Locate the cell with the specified text and output its (x, y) center coordinate. 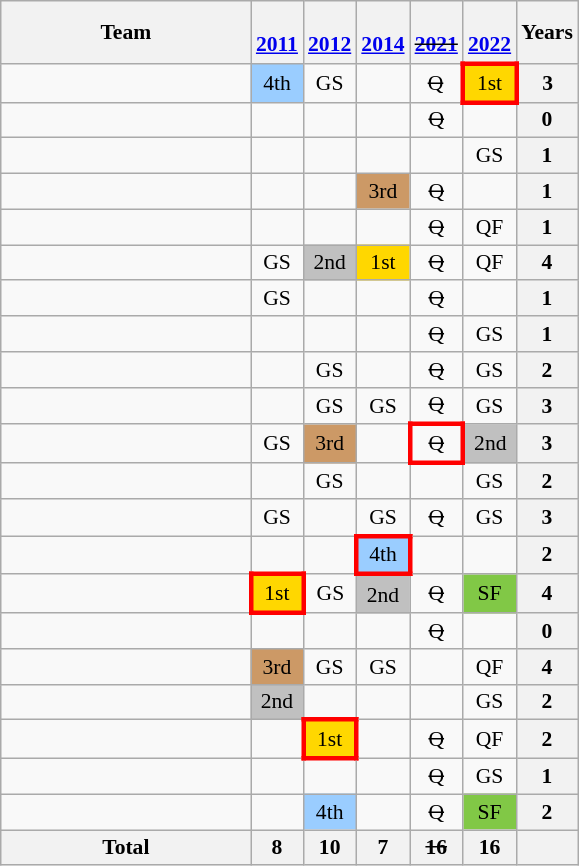
2014 (382, 32)
2011 (277, 32)
2022 (490, 32)
10 (330, 848)
Total (126, 848)
Team (126, 32)
7 (382, 848)
Years (547, 32)
8 (277, 848)
2021 (436, 32)
2012 (330, 32)
